Find where the given text appears and provide that cell's center as (X, Y) coordinate. 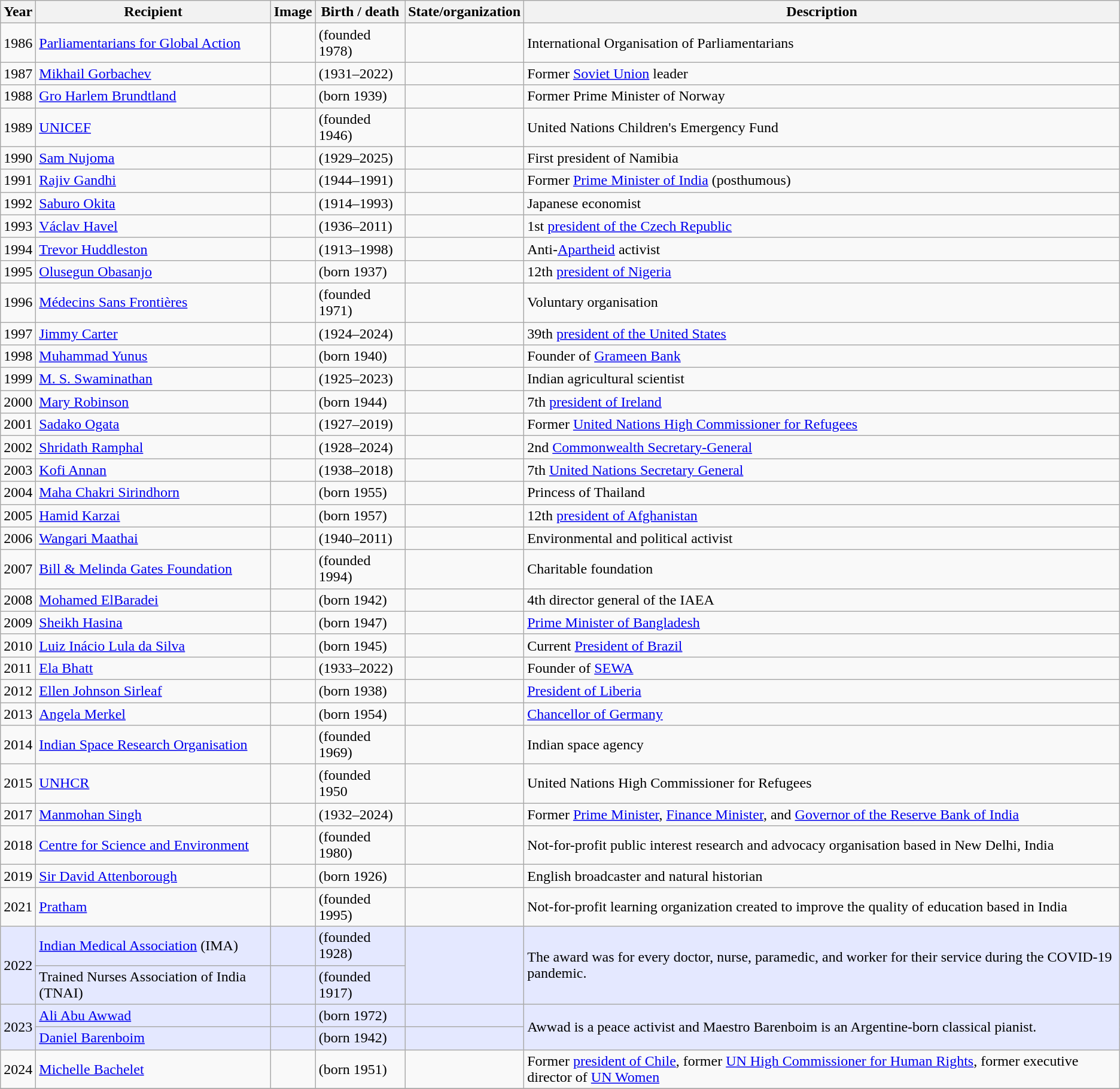
2005 (18, 515)
2007 (18, 569)
2023 (18, 1027)
Founder of Grameen Bank (822, 356)
Princess of Thailand (822, 493)
Wangari Maathai (153, 538)
(founded 1980) (360, 846)
Trevor Huddleston (153, 249)
Mikhail Gorbachev (153, 74)
Gro Harlem Brundtland (153, 96)
Bill & Melinda Gates Foundation (153, 569)
M. S. Swaminathan (153, 379)
2006 (18, 538)
(born 1938) (360, 691)
UNICEF (153, 127)
(born 1954) (360, 713)
Prime Minister of Bangladesh (822, 623)
(1927–2019) (360, 425)
1986 (18, 43)
UNHCR (153, 783)
(founded 1994) (360, 569)
12th president of Nigeria (822, 272)
1993 (18, 226)
1994 (18, 249)
2004 (18, 493)
1990 (18, 158)
Shridath Ramphal (153, 447)
(1924–2024) (360, 333)
1997 (18, 333)
Václav Havel (153, 226)
(born 1957) (360, 515)
(born 1940) (360, 356)
Chancellor of Germany (822, 713)
Centre for Science and Environment (153, 846)
Sheikh Hasina (153, 623)
Mohamed ElBaradei (153, 600)
Angela Merkel (153, 713)
Olusegun Obasanjo (153, 272)
(born 1947) (360, 623)
2011 (18, 668)
1992 (18, 203)
Former Prime Minister of Norway (822, 96)
(founded 1917) (360, 984)
International Organisation of Parliamentarians (822, 43)
Ela Bhatt (153, 668)
Former Prime Minister of India (posthumous) (822, 181)
(born 1939) (360, 96)
Maha Chakri Sirindhorn (153, 493)
(born 1955) (360, 493)
(1931–2022) (360, 74)
Sadako Ogata (153, 425)
Image (293, 12)
2010 (18, 645)
1991 (18, 181)
(born 1944) (360, 402)
2008 (18, 600)
2024 (18, 1069)
4th director general of the IAEA (822, 600)
2012 (18, 691)
Indian Space Research Organisation (153, 745)
(founded 1950 (360, 783)
Saburo Okita (153, 203)
Daniel Barenboim (153, 1038)
2014 (18, 745)
Médecins Sans Frontières (153, 303)
(born 1972) (360, 1015)
Parliamentarians for Global Action (153, 43)
First president of Namibia (822, 158)
(1936–2011) (360, 226)
United Nations Children's Emergency Fund (822, 127)
(founded 1978) (360, 43)
1998 (18, 356)
(1940–2011) (360, 538)
1996 (18, 303)
1987 (18, 74)
Former president of Chile, former UN High Commissioner for Human Rights, former executive director of UN Women (822, 1069)
Not-for-profit public interest research and advocacy organisation based in New Delhi, India (822, 846)
(born 1951) (360, 1069)
Luiz Inácio Lula da Silva (153, 645)
Indian Medical Association (IMA) (153, 946)
(born 1945) (360, 645)
Ellen Johnson Sirleaf (153, 691)
Mary Robinson (153, 402)
Pratham (153, 907)
Michelle Bachelet (153, 1069)
(founded 1995) (360, 907)
(1928–2024) (360, 447)
39th president of the United States (822, 333)
(1933–2022) (360, 668)
2009 (18, 623)
Japanese economist (822, 203)
1st president of the Czech Republic (822, 226)
Sam Nujoma (153, 158)
Not-for-profit learning organization created to improve the quality of education based in India (822, 907)
Founder of SEWA (822, 668)
Indian agricultural scientist (822, 379)
2nd Commonwealth Secretary-General (822, 447)
Ali Abu Awwad (153, 1015)
Sir David Attenborough (153, 876)
2001 (18, 425)
(founded 1946) (360, 127)
(1929–2025) (360, 158)
(1925–2023) (360, 379)
(born 1926) (360, 876)
Trained Nurses Association of India (TNAI) (153, 984)
2003 (18, 470)
Former Prime Minister, Finance Minister, and Governor of the Reserve Bank of India (822, 815)
(founded 1971) (360, 303)
Kofi Annan (153, 470)
Former United Nations High Commissioner for Refugees (822, 425)
United Nations High Commissioner for Refugees (822, 783)
1988 (18, 96)
(1938–2018) (360, 470)
(born 1937) (360, 272)
2022 (18, 965)
Description (822, 12)
Recipient (153, 12)
2002 (18, 447)
(founded 1969) (360, 745)
2018 (18, 846)
2013 (18, 713)
Current President of Brazil (822, 645)
2017 (18, 815)
(1944–1991) (360, 181)
Manmohan Singh (153, 815)
1999 (18, 379)
Voluntary organisation (822, 303)
Jimmy Carter (153, 333)
(1913–1998) (360, 249)
1995 (18, 272)
1989 (18, 127)
7th president of Ireland (822, 402)
Indian space agency (822, 745)
Anti-Apartheid activist (822, 249)
(1914–1993) (360, 203)
English broadcaster and natural historian (822, 876)
Former Soviet Union leader (822, 74)
Muhammad Yunus (153, 356)
State/organization (464, 12)
President of Liberia (822, 691)
Environmental and political activist (822, 538)
2021 (18, 907)
Awwad is a peace activist and Maestro Barenboim is an Argentine-born classical pianist. (822, 1027)
Year (18, 12)
2015 (18, 783)
Hamid Karzai (153, 515)
2000 (18, 402)
2019 (18, 876)
Birth / death (360, 12)
7th United Nations Secretary General (822, 470)
The award was for every doctor, nurse, paramedic, and worker for their service during the COVID-19 pandemic. (822, 965)
Rajiv Gandhi (153, 181)
Charitable foundation (822, 569)
(1932–2024) (360, 815)
(founded 1928) (360, 946)
12th president of Afghanistan (822, 515)
